Locate the cell with the specified text and output its (X, Y) center coordinate. 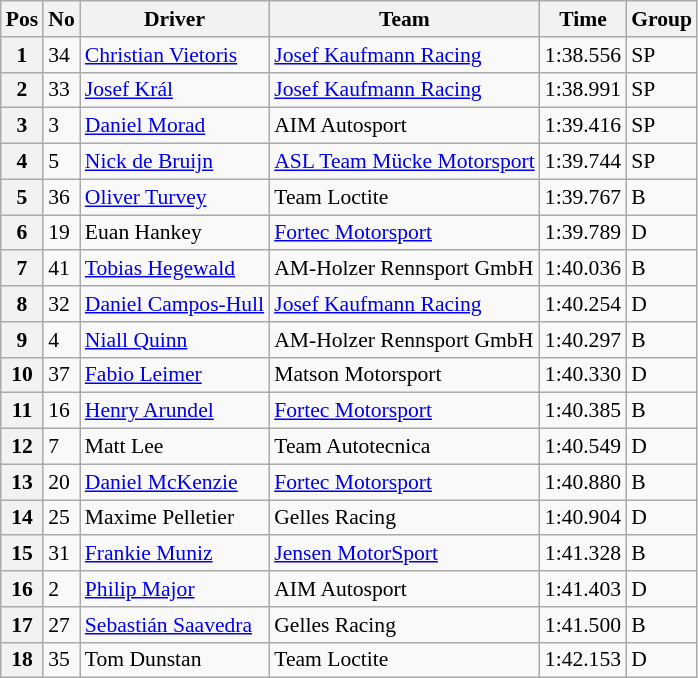
No (62, 19)
Team (404, 19)
1:38.556 (583, 55)
37 (62, 375)
1:40.549 (583, 447)
1 (22, 55)
1:41.500 (583, 625)
Driver (174, 19)
1:42.153 (583, 660)
34 (62, 55)
1:38.991 (583, 90)
33 (62, 90)
1:41.328 (583, 554)
Tom Dunstan (174, 660)
18 (22, 660)
Tobias Hegewald (174, 269)
Maxime Pelletier (174, 518)
Jensen MotorSport (404, 554)
41 (62, 269)
25 (62, 518)
11 (22, 411)
31 (62, 554)
20 (62, 482)
Daniel Campos-Hull (174, 304)
Niall Quinn (174, 340)
1:40.036 (583, 269)
1:40.254 (583, 304)
Josef Král (174, 90)
36 (62, 197)
6 (22, 233)
15 (22, 554)
Nick de Bruijn (174, 162)
Matson Motorsport (404, 375)
1:40.297 (583, 340)
1:40.330 (583, 375)
27 (62, 625)
Team Autotecnica (404, 447)
1:39.416 (583, 126)
1:39.744 (583, 162)
1:41.403 (583, 589)
Daniel McKenzie (174, 482)
8 (22, 304)
12 (22, 447)
19 (62, 233)
13 (22, 482)
1:39.767 (583, 197)
Sebastián Saavedra (174, 625)
Matt Lee (174, 447)
1:40.880 (583, 482)
1:40.385 (583, 411)
Frankie Muniz (174, 554)
1:40.904 (583, 518)
35 (62, 660)
Pos (22, 19)
Fabio Leimer (174, 375)
10 (22, 375)
Oliver Turvey (174, 197)
Daniel Morad (174, 126)
Philip Major (174, 589)
ASL Team Mücke Motorsport (404, 162)
Euan Hankey (174, 233)
Time (583, 19)
9 (22, 340)
1:39.789 (583, 233)
32 (62, 304)
Group (662, 19)
Christian Vietoris (174, 55)
14 (22, 518)
Henry Arundel (174, 411)
17 (22, 625)
